Extract the [x, y] coordinate from the center of the cell holding the provided text.  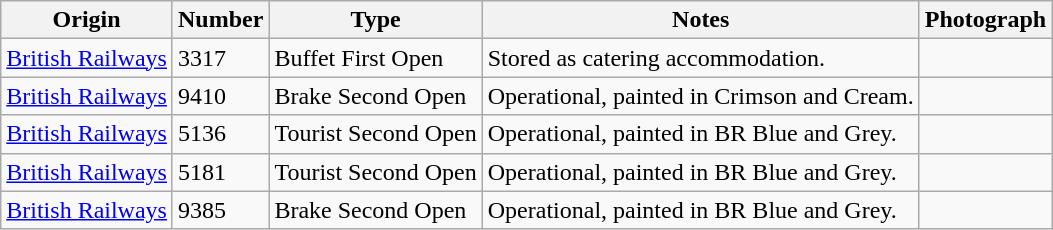
Notes [700, 20]
Photograph [985, 20]
3317 [220, 58]
9385 [220, 210]
9410 [220, 96]
Buffet First Open [376, 58]
5181 [220, 172]
Operational, painted in Crimson and Cream. [700, 96]
5136 [220, 134]
Type [376, 20]
Origin [87, 20]
Stored as catering accommodation. [700, 58]
Number [220, 20]
